Capture the cell that displays the provided text and extract its (X, Y) central coordinate. 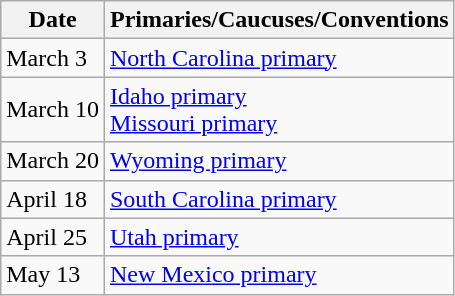
March 10 (53, 110)
Primaries/Caucuses/Conventions (279, 20)
Date (53, 20)
Idaho primaryMissouri primary (279, 110)
South Carolina primary (279, 199)
March 3 (53, 58)
New Mexico primary (279, 275)
Utah primary (279, 237)
April 18 (53, 199)
March 20 (53, 161)
May 13 (53, 275)
North Carolina primary (279, 58)
April 25 (53, 237)
Wyoming primary (279, 161)
